Detect which cell encompasses the target text, then output its (x, y) center coordinate. 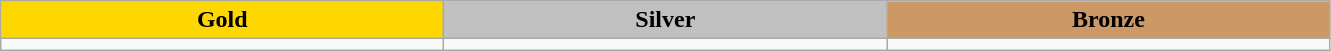
Silver (666, 20)
Gold (222, 20)
Bronze (1108, 20)
